Detect which cell encompasses the target text, then output its [X, Y] center coordinate. 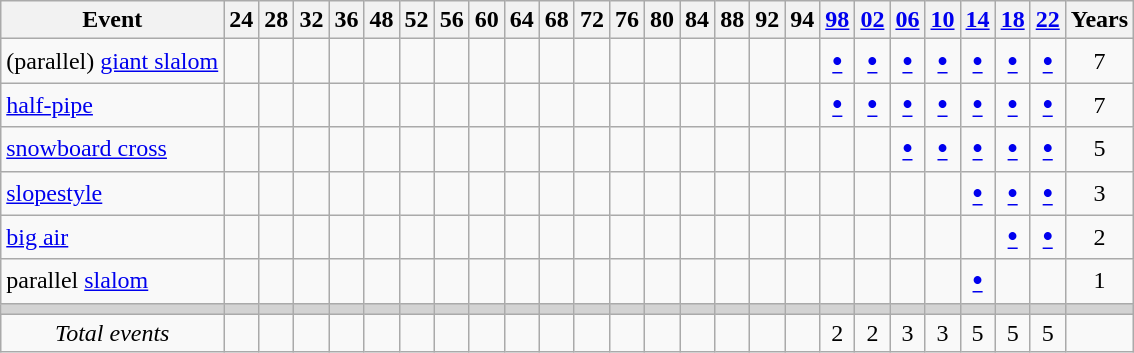
Event [112, 20]
22 [1048, 20]
snowboard cross [112, 149]
80 [662, 20]
36 [346, 20]
14 [978, 20]
06 [908, 20]
76 [626, 20]
24 [242, 20]
84 [698, 20]
56 [452, 20]
52 [416, 20]
(parallel) giant slalom [112, 61]
Years [1099, 20]
28 [276, 20]
64 [522, 20]
92 [768, 20]
88 [732, 20]
big air [112, 237]
parallel slalom [112, 281]
98 [838, 20]
94 [802, 20]
72 [592, 20]
32 [312, 20]
10 [942, 20]
slopestyle [112, 193]
half-pipe [112, 105]
Total events [112, 333]
02 [872, 20]
60 [486, 20]
68 [556, 20]
18 [1012, 20]
1 [1099, 281]
48 [382, 20]
